Determine the [x, y] coordinate at the center of the cell enclosing the given text.  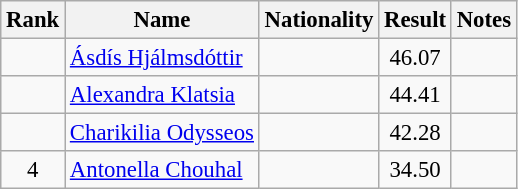
Notes [484, 20]
4 [33, 170]
Result [416, 20]
Antonella Chouhal [162, 170]
34.50 [416, 170]
Nationality [318, 20]
46.07 [416, 58]
Rank [33, 20]
Name [162, 20]
Alexandra Klatsia [162, 95]
42.28 [416, 133]
Ásdís Hjálmsdóttir [162, 58]
Charikilia Odysseos [162, 133]
44.41 [416, 95]
